Scan for the cell matching the given text and deliver its (x, y) coordinate at center. 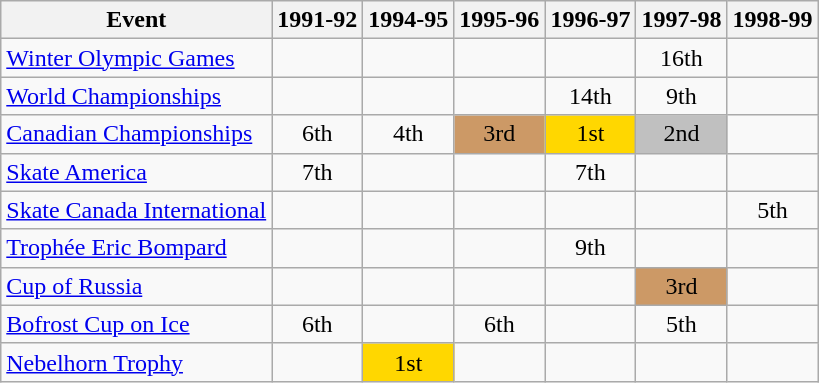
4th (408, 134)
1994-95 (408, 20)
World Championships (136, 96)
14th (590, 96)
2nd (682, 134)
Skate Canada International (136, 210)
1996-97 (590, 20)
Canadian Championships (136, 134)
1998-99 (772, 20)
Event (136, 20)
1997-98 (682, 20)
Skate America (136, 172)
1991-92 (318, 20)
Nebelhorn Trophy (136, 362)
Cup of Russia (136, 286)
1995-96 (500, 20)
Trophée Eric Bompard (136, 248)
Winter Olympic Games (136, 58)
Bofrost Cup on Ice (136, 324)
16th (682, 58)
